Locate the cell with the specified text and output its (x, y) center coordinate. 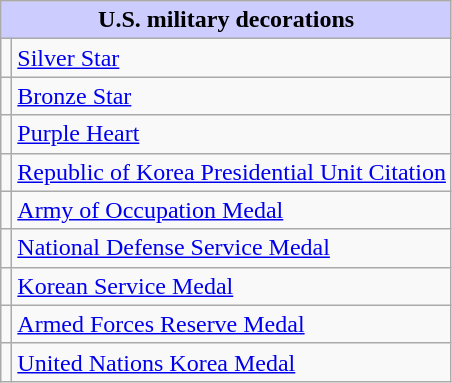
Bronze Star (232, 96)
Korean Service Medal (232, 286)
Republic of Korea Presidential Unit Citation (232, 172)
U.S. military decorations (226, 20)
Armed Forces Reserve Medal (232, 324)
Purple Heart (232, 134)
United Nations Korea Medal (232, 362)
Silver Star (232, 58)
Army of Occupation Medal (232, 210)
National Defense Service Medal (232, 248)
